Extract the [X, Y] coordinate from the center of the cell holding the provided text.  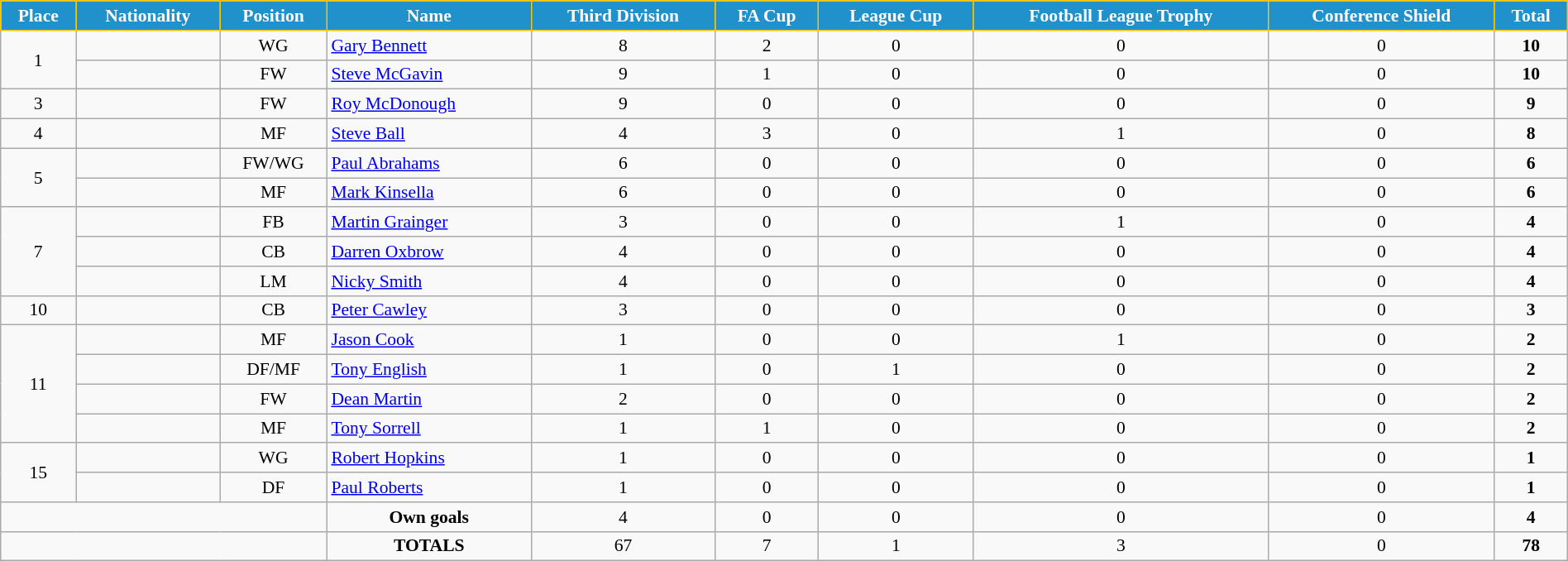
Nationality [148, 16]
Own goals [428, 517]
DF/MF [274, 370]
Total [1531, 16]
FW/WG [274, 163]
Peter Cawley [428, 310]
Paul Abrahams [428, 163]
Steve McGavin [428, 74]
Conference Shield [1381, 16]
Roy McDonough [428, 104]
Robert Hopkins [428, 458]
Darren Oxbrow [428, 252]
Dean Martin [428, 399]
Mark Kinsella [428, 193]
11 [38, 384]
FA Cup [767, 16]
67 [624, 546]
Jason Cook [428, 340]
Tony English [428, 370]
Name [428, 16]
Place [38, 16]
Tony Sorrell [428, 429]
78 [1531, 546]
Steve Ball [428, 134]
Football League Trophy [1121, 16]
DF [274, 487]
Martin Grainger [428, 223]
FB [274, 223]
LM [274, 281]
Position [274, 16]
Third Division [624, 16]
TOTALS [428, 546]
League Cup [896, 16]
Gary Bennett [428, 46]
15 [38, 473]
Nicky Smith [428, 281]
5 [38, 177]
Paul Roberts [428, 487]
